Extract the [X, Y] coordinate from the center of the cell holding the provided text.  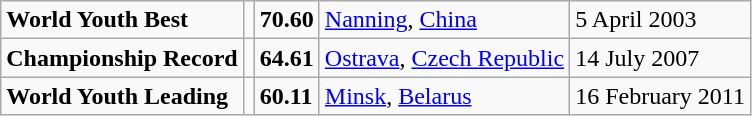
Ostrava, Czech Republic [444, 58]
Minsk, Belarus [444, 96]
5 April 2003 [660, 20]
64.61 [286, 58]
16 February 2011 [660, 96]
World Youth Best [122, 20]
Championship Record [122, 58]
60.11 [286, 96]
Nanning, China [444, 20]
70.60 [286, 20]
14 July 2007 [660, 58]
World Youth Leading [122, 96]
